Search for the cell housing the specified text and yield its (X, Y) center coordinate. 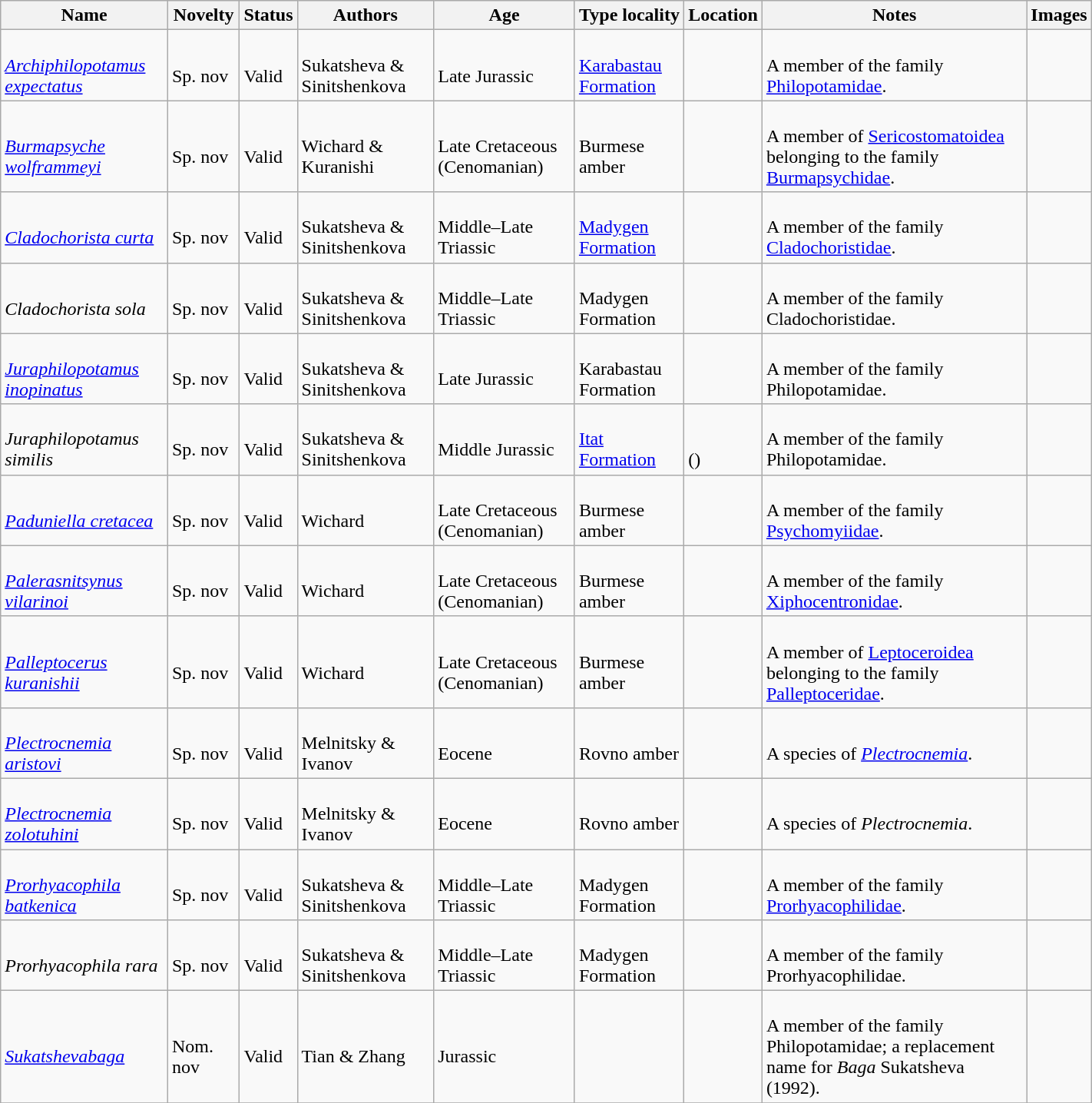
A member of Sericostomatoidea belonging to the family Burmapsychidae. (894, 146)
Itat Formation (629, 439)
A member of the family Xiphocentronidae. (894, 581)
Palleptocerus kuranishii (84, 662)
Novelty (204, 15)
Status (269, 15)
Prorhyacophila rara (84, 956)
Palerasnitsynus vilarinoi (84, 581)
Tian & Zhang (366, 1047)
A member of the family Philopotamidae; a replacement name for Baga Sukatsheva (1992). (894, 1047)
Paduniella cretacea (84, 510)
Cladochorista sola (84, 298)
() (723, 439)
Archiphilopotamus expectatus (84, 65)
A member of the family Psychomyiidae. (894, 510)
Middle Jurassic (505, 439)
Nom. nov (204, 1047)
Age (505, 15)
Prorhyacophila batkenica (84, 885)
Notes (894, 15)
Plectrocnemia aristovi (84, 743)
Name (84, 15)
Location (723, 15)
Juraphilopotamus inopinatus (84, 369)
Sukatshevabaga (84, 1047)
Plectrocnemia zolotuhini (84, 813)
Authors (366, 15)
Jurassic (505, 1047)
A member of Leptoceroidea belonging to the family Palleptoceridae. (894, 662)
Cladochorista curta (84, 227)
Images (1059, 15)
Juraphilopotamus similis (84, 439)
Type locality (629, 15)
Wichard & Kuranishi (366, 146)
Burmapsyche wolframmeyi (84, 146)
